Identify which cell holds the provided text, then report its [X, Y] central coordinate. 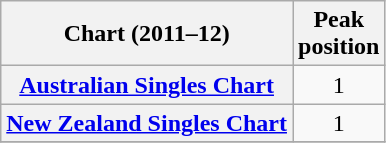
New Zealand Singles Chart [147, 123]
Peakposition [338, 34]
Chart (2011–12) [147, 34]
Australian Singles Chart [147, 85]
